From the cell containing the given text, extract its center point as (x, y) coordinate. 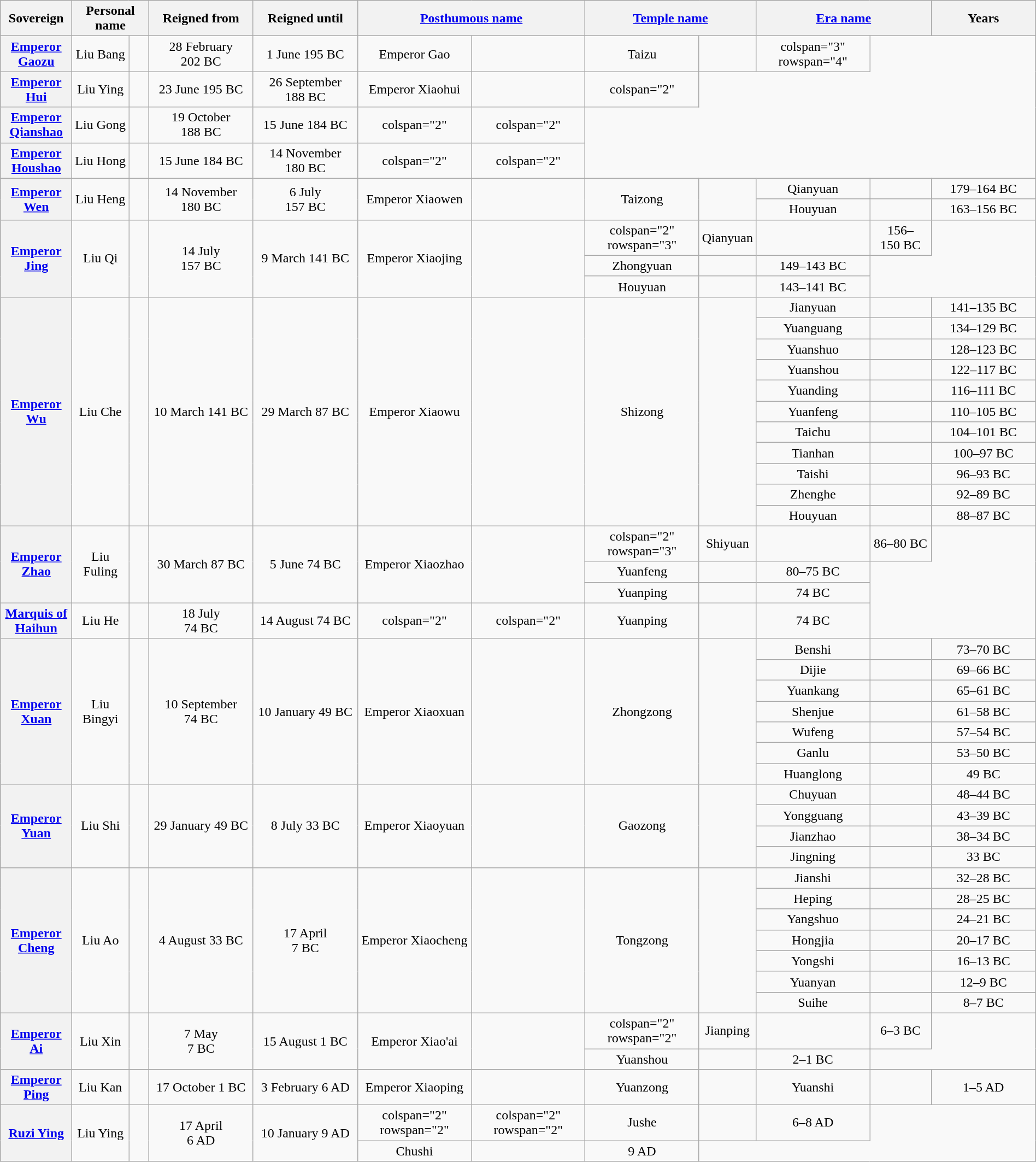
Ganlu (813, 753)
Jianping (727, 1031)
Emperor Houshao (36, 161)
Liu Bang (101, 54)
Yuanguang (813, 328)
43–39 BC (984, 815)
Huanglong (813, 774)
Yuanshuo (813, 349)
92–89 BC (984, 495)
104–101 BC (984, 432)
73–70 BC (984, 649)
122–117 BC (984, 370)
Yuankang (813, 690)
Chuyuan (813, 795)
Yuanding (813, 391)
14 July157 BC (201, 258)
Shizong (642, 411)
Liu Ao (101, 940)
Emperor Ai (36, 1041)
86–80 BC (900, 543)
10 January 49 BC (305, 711)
Zhongyuan (642, 266)
Emperor Hui (36, 90)
69–66 BC (984, 670)
Personal name (110, 19)
Heping (813, 899)
Emperor Gaozu (36, 54)
1–5 AD (984, 1088)
colspan="3" rowspan="4" (813, 54)
Ruzi Ying (36, 1134)
48–44 BC (984, 795)
29 March 87 BC (305, 411)
15 August 1 BC (305, 1041)
Emperor Yuan (36, 826)
Emperor Xiaoxuan (414, 711)
26 September 188 BC (305, 90)
19 October 188 BC (201, 125)
Chushi (414, 1151)
Reigned from (201, 19)
49 BC (984, 774)
Emperor Xiaowen (414, 199)
Emperor Xuan (36, 711)
Taishi (813, 474)
6 July157 BC (305, 199)
Suihe (813, 1002)
Jianzhao (813, 836)
128–123 BC (984, 349)
Liu He (101, 621)
Yongshi (813, 961)
Emperor Xiaojing (414, 258)
9 March 141 BC (305, 258)
Emperor Xiaohui (414, 90)
Liu Fuling (101, 564)
Liu Bingyi (101, 711)
20–17 BC (984, 940)
Emperor Cheng (36, 940)
17 April6 AD (201, 1134)
Temple name (671, 19)
134–129 BC (984, 328)
2–1 BC (813, 1059)
Jianyuan (813, 307)
Emperor Zhao (36, 564)
Liu Shi (101, 826)
Emperor Qianshao (36, 125)
Wufeng (813, 732)
Jushe (642, 1123)
Liu Hong (101, 161)
Zhenghe (813, 495)
Posthumous name (471, 19)
Reigned until (305, 19)
149–143 BC (813, 266)
Emperor Xiaocheng (414, 940)
7 May7 BC (201, 1041)
Taichu (813, 432)
179–164 BC (984, 189)
Yangshuo (813, 919)
Hongjia (813, 940)
18 July74 BC (201, 621)
38–34 BC (984, 836)
Gaozong (642, 826)
Liu Gong (101, 125)
65–61 BC (984, 690)
Yuanzong (642, 1088)
17 April7 BC (305, 940)
12–9 BC (984, 982)
Emperor Jing (36, 258)
10 March 141 BC (201, 411)
Liu Heng (101, 199)
Emperor Wen (36, 199)
Emperor Ping (36, 1088)
6–8 AD (813, 1123)
Marquis of Haihun (36, 621)
Emperor Xiaozhao (414, 564)
10 January 9 AD (305, 1134)
8 July 33 BC (305, 826)
32–28 BC (984, 878)
Tianhan (813, 453)
5 June 74 BC (305, 564)
Dijie (813, 670)
143–141 BC (813, 286)
Jingning (813, 857)
30 March 87 BC (201, 564)
Benshi (813, 649)
33 BC (984, 857)
110–105 BC (984, 412)
16–13 BC (984, 961)
Era name (844, 19)
9 AD (642, 1151)
23 June 195 BC (201, 90)
28 February 202 BC (201, 54)
29 January 49 BC (201, 826)
24–21 BC (984, 919)
Liu Xin (101, 1041)
4 August 33 BC (201, 940)
8–7 BC (984, 1002)
61–58 BC (984, 711)
Years (984, 19)
1 June 195 BC (305, 54)
Jianshi (813, 878)
Emperor Xiao'ai (414, 1041)
Shenjue (813, 711)
53–50 BC (984, 753)
6–3 BC (900, 1031)
156–150 BC (900, 237)
Yuanshi (813, 1088)
Yongguang (813, 815)
80–75 BC (813, 572)
17 October 1 BC (201, 1088)
10 September 74 BC (201, 711)
Emperor Xiaowu (414, 411)
Yuanyan (813, 982)
Shiyuan (727, 543)
Emperor Wu (36, 411)
3 February 6 AD (305, 1088)
Emperor Xiaoping (414, 1088)
100–97 BC (984, 453)
Emperor Xiaoyuan (414, 826)
88–87 BC (984, 515)
28–25 BC (984, 899)
Sovereign (36, 19)
Liu Che (101, 411)
Taizu (642, 54)
96–93 BC (984, 474)
116–111 BC (984, 391)
141–135 BC (984, 307)
Zhongzong (642, 711)
163–156 BC (984, 209)
Taizong (642, 199)
Emperor Gao (414, 54)
Tongzong (642, 940)
14 August 74 BC (305, 621)
Liu Kan (101, 1088)
57–54 BC (984, 732)
Liu Qi (101, 258)
